From the cell containing the given text, extract its center point as (X, Y) coordinate. 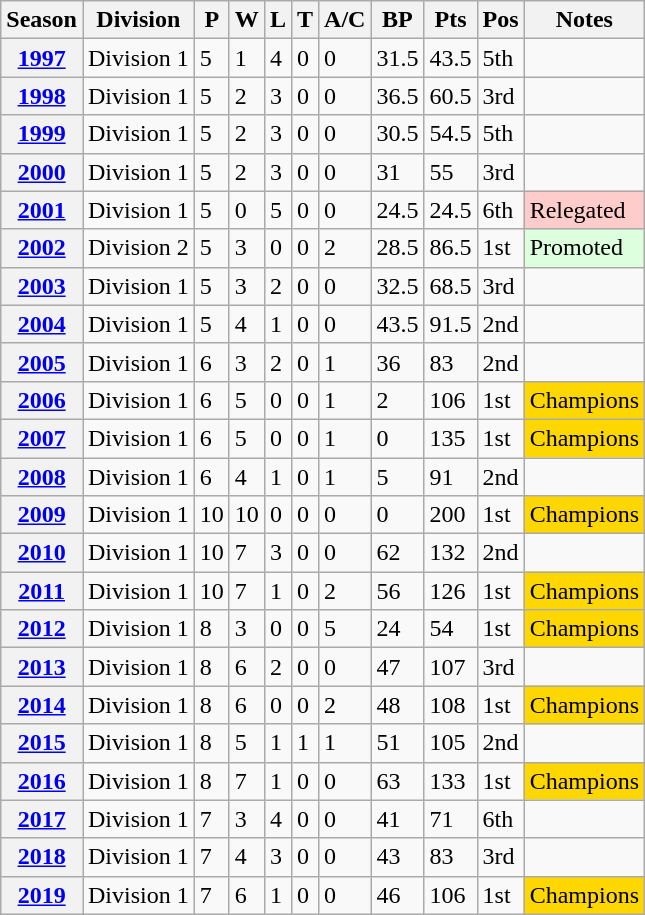
Relegated (584, 210)
56 (398, 591)
W (246, 20)
2006 (42, 400)
2015 (42, 743)
T (304, 20)
1999 (42, 134)
91 (450, 477)
28.5 (398, 248)
Promoted (584, 248)
2007 (42, 438)
2017 (42, 819)
Division 2 (138, 248)
55 (450, 172)
Pts (450, 20)
32.5 (398, 286)
Notes (584, 20)
2000 (42, 172)
135 (450, 438)
60.5 (450, 96)
36.5 (398, 96)
2018 (42, 857)
BP (398, 20)
2011 (42, 591)
51 (398, 743)
30.5 (398, 134)
105 (450, 743)
31.5 (398, 58)
2004 (42, 324)
2009 (42, 515)
54 (450, 629)
91.5 (450, 324)
2016 (42, 781)
71 (450, 819)
P (212, 20)
2019 (42, 895)
Division (138, 20)
108 (450, 705)
36 (398, 362)
2001 (42, 210)
Season (42, 20)
31 (398, 172)
2003 (42, 286)
24 (398, 629)
2008 (42, 477)
200 (450, 515)
86.5 (450, 248)
48 (398, 705)
2014 (42, 705)
54.5 (450, 134)
2002 (42, 248)
68.5 (450, 286)
Pos (500, 20)
1997 (42, 58)
47 (398, 667)
46 (398, 895)
132 (450, 553)
107 (450, 667)
L (278, 20)
A/C (345, 20)
126 (450, 591)
43 (398, 857)
2013 (42, 667)
133 (450, 781)
41 (398, 819)
1998 (42, 96)
2012 (42, 629)
2005 (42, 362)
62 (398, 553)
2010 (42, 553)
63 (398, 781)
